Provide the (X, Y) coordinate of the cell's center where the given text is located.  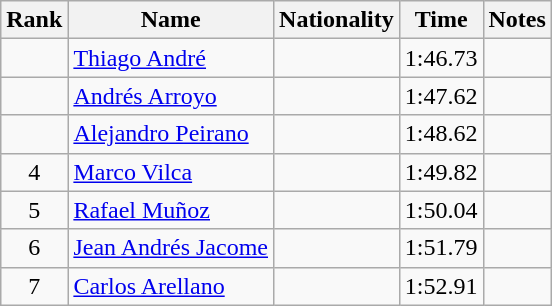
Rafael Muñoz (171, 210)
Rank (34, 20)
1:50.04 (441, 210)
Jean Andrés Jacome (171, 248)
1:49.82 (441, 172)
Name (171, 20)
1:48.62 (441, 134)
7 (34, 286)
Andrés Arroyo (171, 96)
Carlos Arellano (171, 286)
Thiago André (171, 58)
Alejandro Peirano (171, 134)
5 (34, 210)
1:51.79 (441, 248)
Time (441, 20)
Notes (517, 20)
1:46.73 (441, 58)
Marco Vilca (171, 172)
6 (34, 248)
1:52.91 (441, 286)
4 (34, 172)
1:47.62 (441, 96)
Nationality (337, 20)
